Identify which cell holds the provided text, then report its (X, Y) central coordinate. 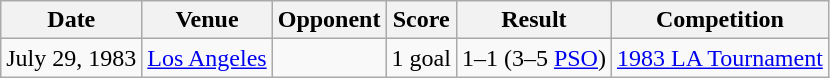
Date (72, 20)
Result (534, 20)
1–1 (3–5 PSO) (534, 58)
Competition (720, 20)
Score (421, 20)
Los Angeles (207, 58)
1983 LA Tournament (720, 58)
1 goal (421, 58)
Opponent (329, 20)
July 29, 1983 (72, 58)
Venue (207, 20)
